Output the [x, y] coordinate of the center of the cell containing the given text.  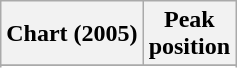
Chart (2005) [72, 34]
Peakposition [189, 34]
